Capture the cell that displays the provided text and extract its (x, y) central coordinate. 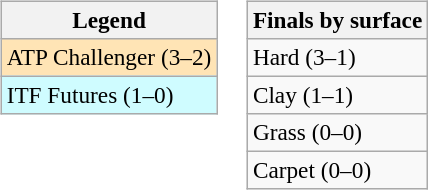
Grass (0–0) (337, 133)
Carpet (0–0) (337, 171)
Hard (3–1) (337, 57)
Clay (1–1) (337, 95)
ITF Futures (1–0) (108, 95)
Finals by surface (337, 20)
ATP Challenger (3–2) (108, 57)
Legend (108, 20)
